Determine the [x, y] coordinate at the center of the cell enclosing the given text.  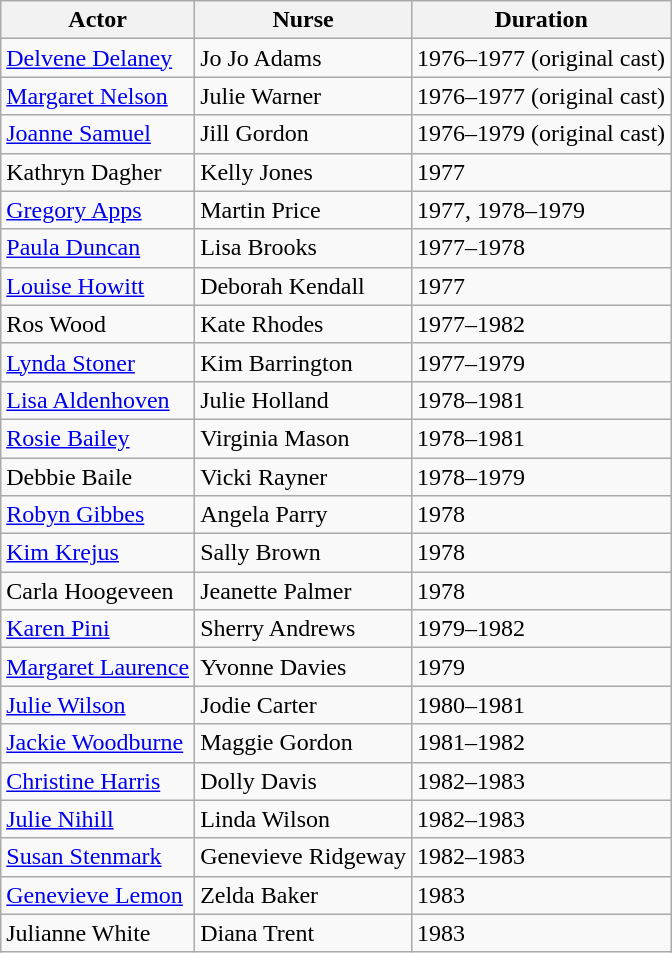
Jo Jo Adams [304, 58]
Diana Trent [304, 933]
Vicki Rayner [304, 477]
Actor [98, 20]
Delvene Delaney [98, 58]
1979 [542, 667]
Robyn Gibbes [98, 515]
Margaret Laurence [98, 667]
Zelda Baker [304, 895]
Sally Brown [304, 553]
Margaret Nelson [98, 96]
Carla Hoogeveen [98, 591]
Louise Howitt [98, 286]
Kim Krejus [98, 553]
Julie Warner [304, 96]
Kate Rhodes [304, 324]
Lynda Stoner [98, 362]
Julie Holland [304, 400]
1977, 1978–1979 [542, 210]
Yvonne Davies [304, 667]
Kathryn Dagher [98, 172]
Duration [542, 20]
1977–1979 [542, 362]
Genevieve Lemon [98, 895]
1978–1979 [542, 477]
1981–1982 [542, 743]
Joanne Samuel [98, 134]
Julie Nihill [98, 819]
1977–1982 [542, 324]
Karen Pini [98, 629]
Julie Wilson [98, 705]
Rosie Bailey [98, 438]
Christine Harris [98, 781]
Sherry Andrews [304, 629]
Virginia Mason [304, 438]
Susan Stenmark [98, 857]
Kelly Jones [304, 172]
1976–1979 (original cast) [542, 134]
Deborah Kendall [304, 286]
Lisa Brooks [304, 248]
1980–1981 [542, 705]
Genevieve Ridgeway [304, 857]
Jeanette Palmer [304, 591]
Ros Wood [98, 324]
Nurse [304, 20]
Gregory Apps [98, 210]
Julianne White [98, 933]
Angela Parry [304, 515]
1977–1978 [542, 248]
Martin Price [304, 210]
1979–1982 [542, 629]
Lisa Aldenhoven [98, 400]
Jill Gordon [304, 134]
Dolly Davis [304, 781]
Debbie Baile [98, 477]
Jackie Woodburne [98, 743]
Maggie Gordon [304, 743]
Linda Wilson [304, 819]
Kim Barrington [304, 362]
Paula Duncan [98, 248]
Jodie Carter [304, 705]
